Return [x, y] of the center of cell containing provided text 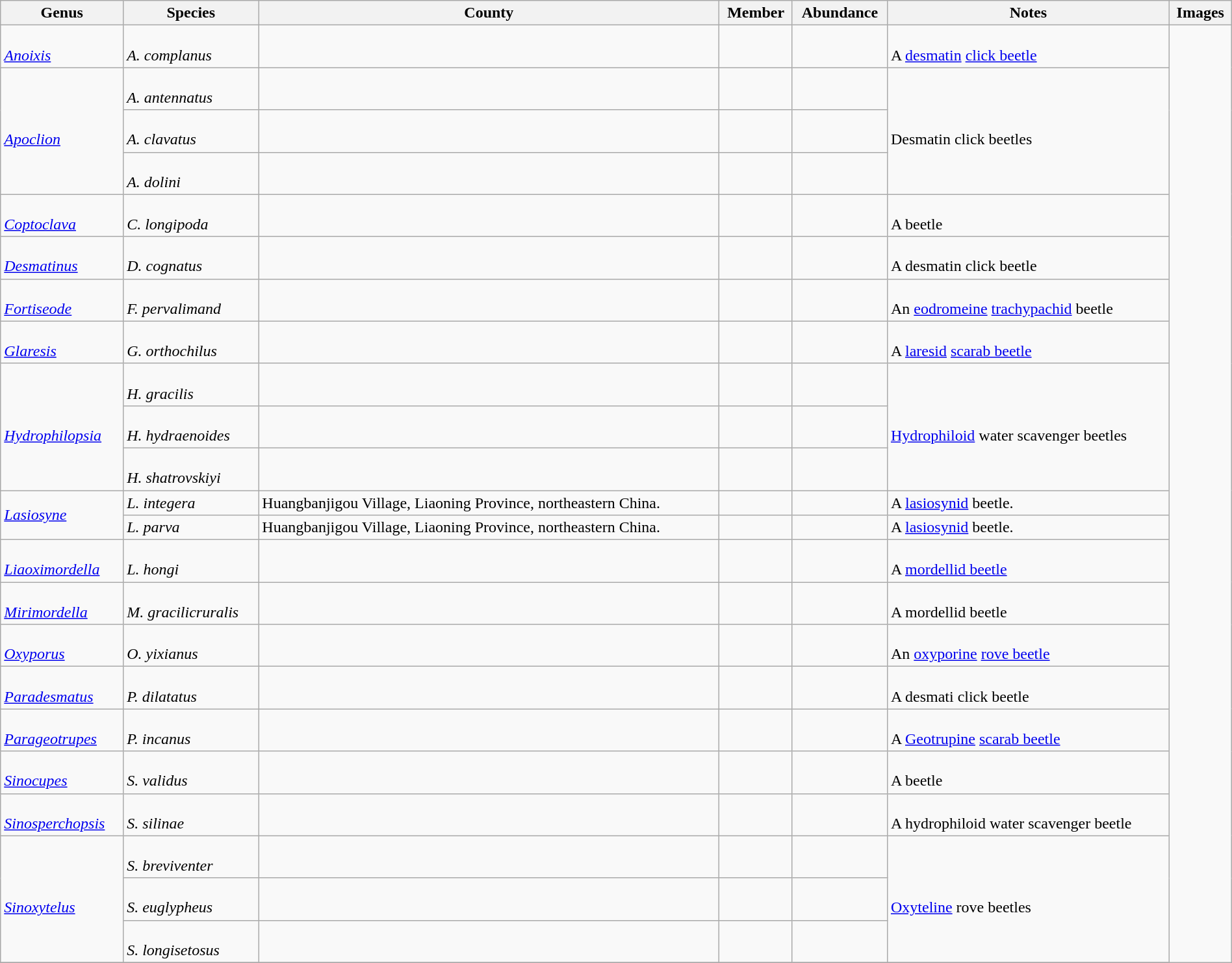
Oxyteline rove beetles [1028, 899]
L. parva [191, 528]
C. longipoda [191, 216]
Glaresis [62, 342]
Mirimordella [62, 603]
S. longisetosus [191, 941]
P. dilatatus [191, 687]
Images [1200, 13]
M. gracilicruralis [191, 603]
A. antennatus [191, 88]
Sinocupes [62, 772]
A. dolini [191, 173]
S. euglypheus [191, 899]
Notes [1028, 13]
Anoixis [62, 47]
Abundance [840, 13]
Paradesmatus [62, 687]
County [489, 13]
Hydrophilopsia [62, 426]
L. integera [191, 502]
Parageotrupes [62, 730]
An eodromeine trachypachid beetle [1028, 300]
Species [191, 13]
Oxyporus [62, 646]
Sinoxytelus [62, 899]
S. breviventer [191, 856]
H. shatrovskiyi [191, 469]
L. hongi [191, 561]
Fortiseode [62, 300]
A. clavatus [191, 131]
Coptoclava [62, 216]
A desmati click beetle [1028, 687]
H. hydraenoides [191, 426]
G. orthochilus [191, 342]
An oxyporine rove beetle [1028, 646]
Hydrophiloid water scavenger beetles [1028, 426]
H. gracilis [191, 385]
Member [756, 13]
P. incanus [191, 730]
Desmatinus [62, 257]
D. cognatus [191, 257]
O. yixianus [191, 646]
S. validus [191, 772]
A Geotrupine scarab beetle [1028, 730]
A laresid scarab beetle [1028, 342]
F. pervalimand [191, 300]
Lasiosyne [62, 515]
Apoclion [62, 131]
A hydrophiloid water scavenger beetle [1028, 815]
A. complanus [191, 47]
Genus [62, 13]
Sinosperchopsis [62, 815]
S. silinae [191, 815]
Liaoximordella [62, 561]
Desmatin click beetles [1028, 131]
